Return the [x, y] coordinate for the center point of the cell that contains the specified text.  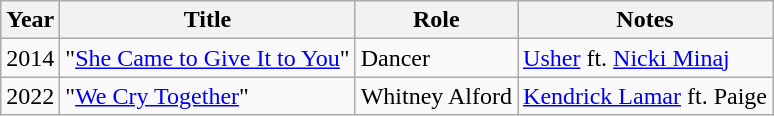
2022 [30, 96]
Whitney Alford [436, 96]
Role [436, 20]
Dancer [436, 58]
Notes [646, 20]
"We Cry Together" [208, 96]
Kendrick Lamar ft. Paige [646, 96]
Title [208, 20]
Year [30, 20]
2014 [30, 58]
"She Came to Give It to You" [208, 58]
Usher ft. Nicki Minaj [646, 58]
